From the cell containing the given text, extract its center point as [X, Y] coordinate. 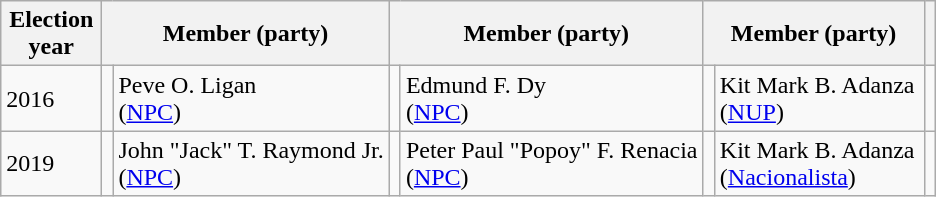
2019 [52, 164]
Kit Mark B. Adanza(NUP) [819, 98]
Edmund F. Dy(NPC) [552, 98]
Peve O. Ligan(NPC) [251, 98]
John "Jack" T. Raymond Jr.(NPC) [251, 164]
2016 [52, 98]
Peter Paul "Popoy" F. Renacia(NPC) [552, 164]
Kit Mark B. Adanza(Nacionalista) [819, 164]
Electionyear [52, 34]
